From the cell containing the given text, extract its center point as (x, y) coordinate. 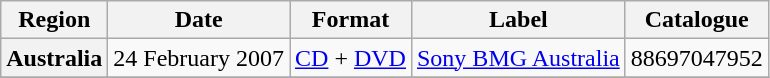
Date (199, 20)
88697047952 (696, 58)
CD + DVD (351, 58)
Catalogue (696, 20)
Sony BMG Australia (518, 58)
24 February 2007 (199, 58)
Australia (54, 58)
Region (54, 20)
Format (351, 20)
Label (518, 20)
